Locate the cell with the specified text and output its (x, y) center coordinate. 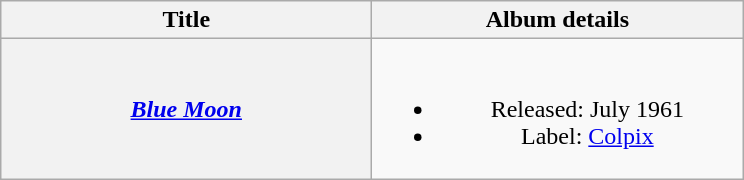
Title (186, 20)
Released: July 1961Label: Colpix (558, 109)
Album details (558, 20)
Blue Moon (186, 109)
